Output the (x, y) coordinate of the center of the cell containing the given text.  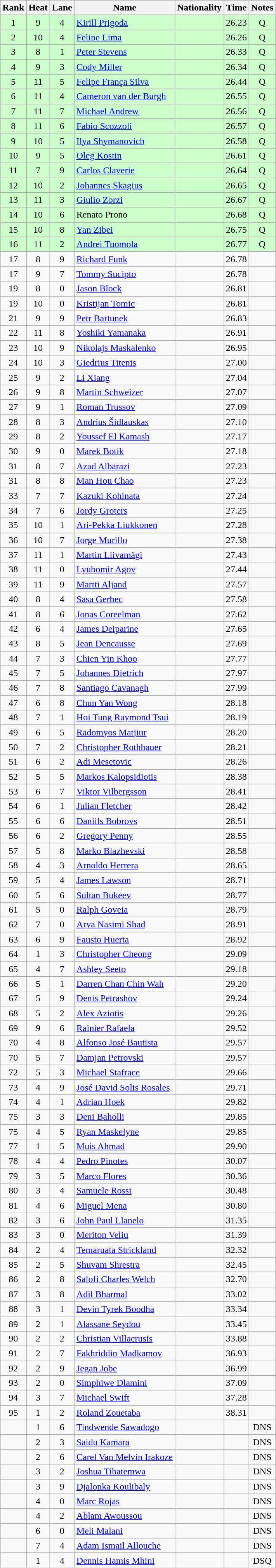
Jegan Jobe (124, 1368)
26.23 (236, 23)
27.69 (236, 643)
72 (13, 1072)
16 (13, 244)
Rainier Rafaela (124, 1028)
69 (13, 1028)
Dennis Hamis Mhini (124, 1560)
32.45 (236, 1265)
64 (13, 954)
94 (13, 1398)
33.88 (236, 1338)
Adam Ismail Allouche (124, 1545)
Pedro Pinotes (124, 1161)
Marc Rojas (124, 1501)
José David Solis Rosales (124, 1087)
Devin Tyrek Boodha (124, 1309)
Alex Aziotis (124, 1013)
93 (13, 1383)
37.28 (236, 1398)
49 (13, 732)
95 (13, 1413)
Fausto Huerta (124, 939)
Alassane Seydou (124, 1324)
50 (13, 747)
29.90 (236, 1146)
28.77 (236, 895)
28.58 (236, 850)
48 (13, 718)
58 (13, 865)
Alfonso José Bautista (124, 1043)
92 (13, 1368)
90 (13, 1338)
29.24 (236, 998)
61 (13, 910)
89 (13, 1324)
27.77 (236, 659)
DSQ (262, 1560)
42 (13, 629)
32.70 (236, 1279)
Djalonka Koulibaly (124, 1486)
Li Xiang (124, 377)
Tindwende Sawadogo (124, 1427)
Notes (262, 8)
Meriton Veliu (124, 1235)
26.95 (236, 348)
28.91 (236, 925)
Johannes Dietrich (124, 673)
28.92 (236, 939)
73 (13, 1087)
Yoshiki Yamanaka (124, 333)
26.56 (236, 111)
28.38 (236, 777)
41 (13, 614)
52 (13, 777)
82 (13, 1220)
Roman Trussov (124, 407)
Hoi Tung Raymond Tsui (124, 718)
27.07 (236, 392)
77 (13, 1146)
27.99 (236, 688)
Ablam Awoussou (124, 1516)
51 (13, 762)
Julian Fletcher (124, 806)
Radomyos Matjiur (124, 732)
26.75 (236, 230)
27.43 (236, 555)
36.93 (236, 1353)
28.71 (236, 880)
Cody Miller (124, 67)
Andrius Šidlauskas (124, 422)
Kirill Prigoda (124, 23)
26.33 (236, 52)
36 (13, 540)
32.32 (236, 1250)
Daniils Bobrovs (124, 821)
28.51 (236, 821)
Adrian Hoek (124, 1102)
Time (236, 8)
27.38 (236, 540)
74 (13, 1102)
Muis Ahmad (124, 1146)
Oleg Kostin (124, 155)
28.79 (236, 910)
28.55 (236, 836)
68 (13, 1013)
27 (13, 407)
Jason Block (124, 289)
Fakhriddin Madkamov (124, 1353)
27.10 (236, 422)
Lane (62, 8)
Michael Stafrace (124, 1072)
Marko Blazhevski (124, 850)
27.44 (236, 570)
60 (13, 895)
Deni Baholli (124, 1117)
27.04 (236, 377)
Sultan Bukeev (124, 895)
Martin Liivamägi (124, 555)
Petr Bartunek (124, 318)
37.09 (236, 1383)
14 (13, 215)
57 (13, 850)
Damjan Petrovski (124, 1058)
15 (13, 230)
Gregory Penny (124, 836)
28.26 (236, 762)
26.57 (236, 126)
26 (13, 392)
26.34 (236, 67)
27.09 (236, 407)
29.26 (236, 1013)
Ryan Maskelyne (124, 1132)
Tommy Sucipto (124, 274)
31.35 (236, 1220)
Martti Aljand (124, 584)
29.66 (236, 1072)
Carlos Claverie (124, 170)
Ari-Pekka Liukkonen (124, 525)
28.65 (236, 865)
33.02 (236, 1294)
Samuele Rossi (124, 1191)
55 (13, 821)
Joshua Tibatemwa (124, 1472)
29 (13, 437)
Martin Schweizer (124, 392)
Cameron van der Burgh (124, 96)
21 (13, 318)
Meli Malani (124, 1531)
Richard Funk (124, 259)
26.65 (236, 185)
Fabio Scozzoli (124, 126)
24 (13, 362)
12 (13, 185)
28.41 (236, 791)
39 (13, 584)
26.91 (236, 333)
81 (13, 1206)
38.31 (236, 1413)
Darren Chan Chin Wah (124, 984)
80 (13, 1191)
78 (13, 1161)
28 (13, 422)
29.20 (236, 984)
33.45 (236, 1324)
Jordy Groters (124, 510)
26.26 (236, 37)
62 (13, 925)
Marek Botik (124, 451)
Denis Petrashov (124, 998)
Lyubomir Agov (124, 570)
Temaruata Strickland (124, 1250)
38 (13, 570)
28.42 (236, 806)
79 (13, 1176)
James Lawson (124, 880)
29.18 (236, 969)
27.65 (236, 629)
Kazuki Kohinata (124, 496)
Adi Mesetovic (124, 762)
86 (13, 1279)
46 (13, 688)
Felipe França Silva (124, 82)
29.52 (236, 1028)
Youssef El Kamash (124, 437)
53 (13, 791)
27.24 (236, 496)
Miguel Mena (124, 1206)
22 (13, 333)
29.09 (236, 954)
26.67 (236, 200)
Sasa Gerbec (124, 599)
Azad Albarazi (124, 466)
Simphiwe Dlamini (124, 1383)
28.20 (236, 732)
Nationality (199, 8)
26.64 (236, 170)
40 (13, 599)
88 (13, 1309)
Christian Villacrusis (124, 1338)
Roland Zouetaba (124, 1413)
83 (13, 1235)
Peter Stevens (124, 52)
44 (13, 659)
26.83 (236, 318)
59 (13, 880)
Giulio Zorzi (124, 200)
31.39 (236, 1235)
28.18 (236, 703)
Chun Yan Wong (124, 703)
27.17 (236, 437)
Giedrius Titenis (124, 362)
54 (13, 806)
Michael Andrew (124, 111)
Markos Kalopsidiotis (124, 777)
30.48 (236, 1191)
Ralph Goveia (124, 910)
Arnoldo Herrera (124, 865)
Jonas Coreelman (124, 614)
Andrei Tuomola (124, 244)
66 (13, 984)
Santiago Cavanagh (124, 688)
33 (13, 496)
63 (13, 939)
Marco Flores (124, 1176)
27.57 (236, 584)
Michael Swift (124, 1398)
47 (13, 703)
45 (13, 673)
91 (13, 1353)
Chien Yin Khoo (124, 659)
Man Hou Chao (124, 481)
26.68 (236, 215)
37 (13, 555)
Heat (38, 8)
26.61 (236, 155)
Ashley Seeto (124, 969)
Ilya Shymanovich (124, 141)
87 (13, 1294)
Christopher Rothbauer (124, 747)
26.58 (236, 141)
34 (13, 510)
Salofi Charles Welch (124, 1279)
30.07 (236, 1161)
26.55 (236, 96)
Jorge Murillo (124, 540)
35 (13, 525)
30 (13, 451)
28.21 (236, 747)
Christopher Cheong (124, 954)
John Paul Llanelo (124, 1220)
65 (13, 969)
Jean Dencausse (124, 643)
33.34 (236, 1309)
Renato Prono (124, 215)
Johannes Skagius (124, 185)
36.99 (236, 1368)
30.36 (236, 1176)
25 (13, 377)
30.80 (236, 1206)
67 (13, 998)
Adil Bharmal (124, 1294)
Shuvam Shrestra (124, 1265)
Yan Zibei (124, 230)
Felipe Lima (124, 37)
13 (13, 200)
Arya Nasimi Shad (124, 925)
26.77 (236, 244)
Viktor Vilbergsson (124, 791)
29.71 (236, 1087)
Kristijan Tomic (124, 303)
28.19 (236, 718)
84 (13, 1250)
Carel Van Melvin Irakoze (124, 1457)
29.82 (236, 1102)
James Deiparine (124, 629)
27.58 (236, 599)
43 (13, 643)
Nikolajs Maskalenko (124, 348)
56 (13, 836)
27.18 (236, 451)
27.62 (236, 614)
27.25 (236, 510)
27.28 (236, 525)
Saidu Kamara (124, 1442)
26.44 (236, 82)
23 (13, 348)
Name (124, 8)
85 (13, 1265)
Rank (13, 8)
27.97 (236, 673)
27.00 (236, 362)
